Determine the [X, Y] coordinate at the center of the cell enclosing the given text.  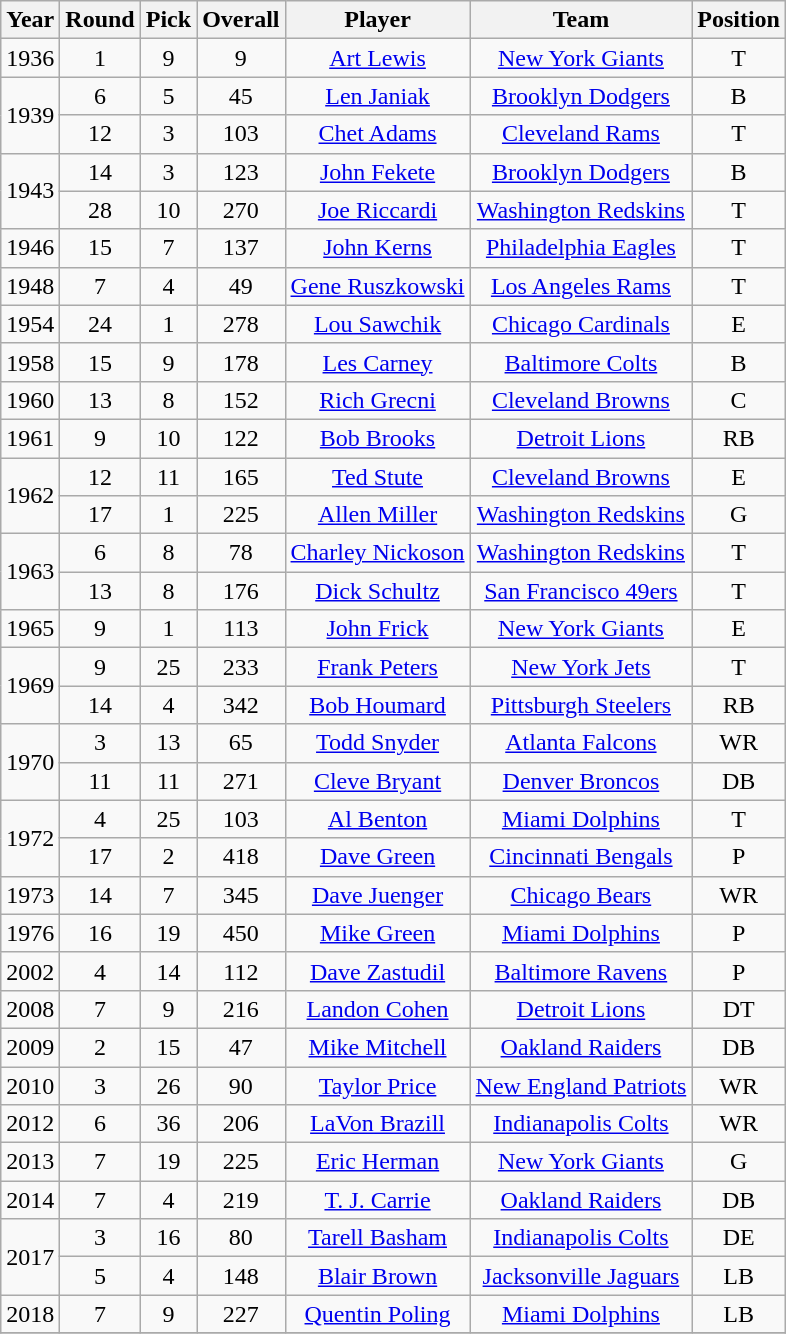
Gene Ruszkowski [378, 286]
1960 [30, 400]
Joe Riccardi [378, 210]
Landon Cohen [378, 1009]
Position [739, 20]
Charley Nickoson [378, 553]
Year [30, 20]
Mike Mitchell [378, 1047]
Overall [241, 20]
Baltimore Ravens [581, 971]
2010 [30, 1085]
65 [241, 743]
1963 [30, 572]
New England Patriots [581, 1085]
1943 [30, 191]
Mike Green [378, 933]
270 [241, 210]
2009 [30, 1047]
271 [241, 781]
Ted Stute [378, 477]
1969 [30, 686]
450 [241, 933]
165 [241, 477]
John Kerns [378, 248]
Player [378, 20]
Chicago Bears [581, 895]
Chicago Cardinals [581, 324]
Dave Juenger [378, 895]
Blair Brown [378, 1276]
219 [241, 1200]
78 [241, 553]
342 [241, 705]
113 [241, 629]
Al Benton [378, 819]
123 [241, 172]
49 [241, 286]
47 [241, 1047]
Bob Houmard [378, 705]
36 [168, 1124]
2014 [30, 1200]
2018 [30, 1314]
Frank Peters [378, 667]
Cleveland Rams [581, 134]
152 [241, 400]
Dave Green [378, 857]
Jacksonville Jaguars [581, 1276]
112 [241, 971]
227 [241, 1314]
Denver Broncos [581, 781]
Pick [168, 20]
24 [100, 324]
Todd Snyder [378, 743]
176 [241, 591]
148 [241, 1276]
2012 [30, 1124]
Atlanta Falcons [581, 743]
Philadelphia Eagles [581, 248]
DT [739, 1009]
C [739, 400]
Lou Sawchik [378, 324]
T. J. Carrie [378, 1200]
216 [241, 1009]
1972 [30, 838]
2002 [30, 971]
Los Angeles Rams [581, 286]
Baltimore Colts [581, 362]
278 [241, 324]
137 [241, 248]
Taylor Price [378, 1085]
2017 [30, 1257]
1973 [30, 895]
45 [241, 96]
1939 [30, 115]
2008 [30, 1009]
Rich Grecni [378, 400]
Eric Herman [378, 1162]
Cleve Bryant [378, 781]
Quentin Poling [378, 1314]
Les Carney [378, 362]
80 [241, 1238]
John Fekete [378, 172]
Pittsburgh Steelers [581, 705]
Chet Adams [378, 134]
Allen Miller [378, 515]
Art Lewis [378, 58]
206 [241, 1124]
Team [581, 20]
John Frick [378, 629]
1954 [30, 324]
26 [168, 1085]
178 [241, 362]
DE [739, 1238]
Cincinnati Bengals [581, 857]
28 [100, 210]
New York Jets [581, 667]
1958 [30, 362]
90 [241, 1085]
1970 [30, 762]
Bob Brooks [378, 438]
122 [241, 438]
2013 [30, 1162]
1946 [30, 248]
1961 [30, 438]
418 [241, 857]
Tarell Basham [378, 1238]
1976 [30, 933]
San Francisco 49ers [581, 591]
345 [241, 895]
233 [241, 667]
1948 [30, 286]
LaVon Brazill [378, 1124]
Dave Zastudil [378, 971]
1965 [30, 629]
Dick Schultz [378, 591]
1936 [30, 58]
Round [100, 20]
Len Janiak [378, 96]
1962 [30, 496]
